Detect which cell encompasses the target text, then output its (x, y) center coordinate. 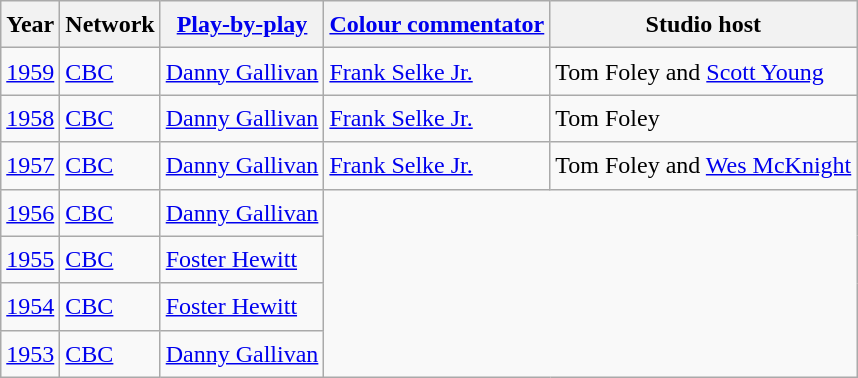
Play-by-play (242, 24)
Colour commentator (437, 24)
Studio host (704, 24)
1959 (30, 72)
Year (30, 24)
Network (110, 24)
Tom Foley and Scott Young (704, 72)
Tom Foley (704, 118)
1958 (30, 118)
1957 (30, 166)
1956 (30, 212)
1955 (30, 260)
1953 (30, 354)
1954 (30, 306)
Tom Foley and Wes McKnight (704, 166)
